Detect which cell encompasses the target text, then output its [x, y] center coordinate. 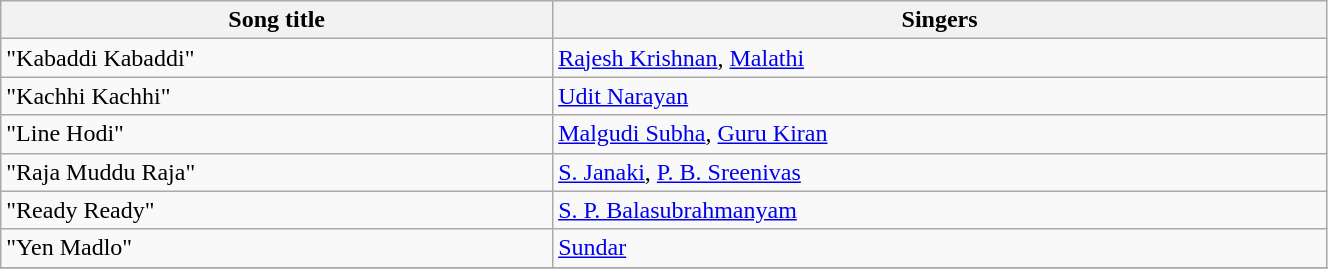
"Raja Muddu Raja" [277, 172]
"Line Hodi" [277, 134]
Udit Narayan [940, 96]
Singers [940, 20]
"Kachhi Kachhi" [277, 96]
S. Janaki, P. B. Sreenivas [940, 172]
"Yen Madlo" [277, 248]
S. P. Balasubrahmanyam [940, 210]
Rajesh Krishnan, Malathi [940, 58]
Sundar [940, 248]
Malgudi Subha, Guru Kiran [940, 134]
"Kabaddi Kabaddi" [277, 58]
"Ready Ready" [277, 210]
Song title [277, 20]
